Search for the cell housing the specified text and yield its [X, Y] center coordinate. 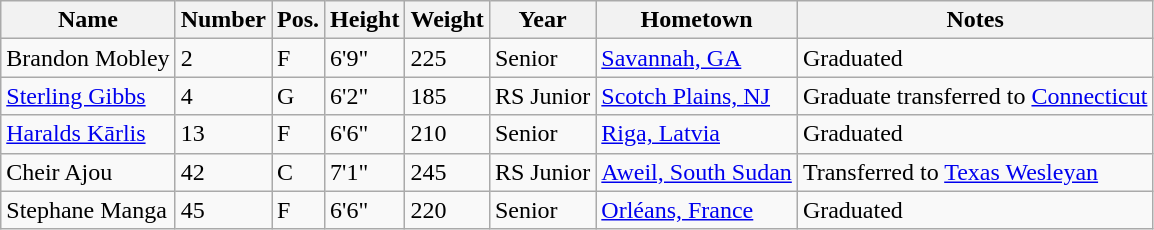
Aweil, South Sudan [697, 172]
45 [223, 210]
6'2" [365, 96]
Pos. [298, 20]
225 [447, 58]
Height [365, 20]
4 [223, 96]
Notes [975, 20]
185 [447, 96]
Transferred to Texas Wesleyan [975, 172]
13 [223, 134]
210 [447, 134]
Haralds Kārlis [88, 134]
Hometown [697, 20]
Sterling Gibbs [88, 96]
Number [223, 20]
Graduate transferred to Connecticut [975, 96]
Weight [447, 20]
Year [542, 20]
C [298, 172]
Savannah, GA [697, 58]
Orléans, France [697, 210]
Brandon Mobley [88, 58]
Riga, Latvia [697, 134]
220 [447, 210]
245 [447, 172]
Stephane Manga [88, 210]
G [298, 96]
6'9" [365, 58]
Scotch Plains, NJ [697, 96]
Name [88, 20]
Cheir Ajou [88, 172]
42 [223, 172]
7'1" [365, 172]
2 [223, 58]
